For the text-containing cell, return its midpoint in (x, y) coordinate format. 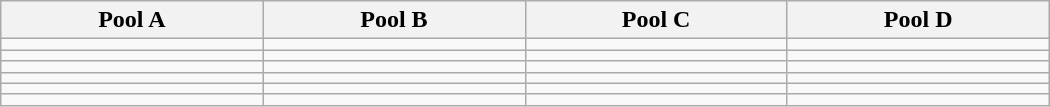
Pool D (918, 20)
Pool A (132, 20)
Pool C (656, 20)
Pool B (394, 20)
